Scan for the cell matching the given text and deliver its (x, y) coordinate at center. 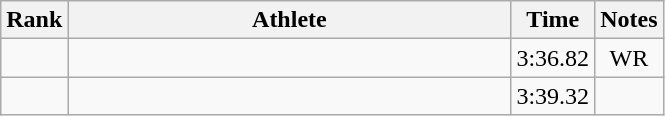
3:39.32 (553, 96)
Athlete (290, 20)
Rank (34, 20)
Notes (629, 20)
Time (553, 20)
WR (629, 58)
3:36.82 (553, 58)
